Scan for the cell matching the given text and deliver its (x, y) coordinate at center. 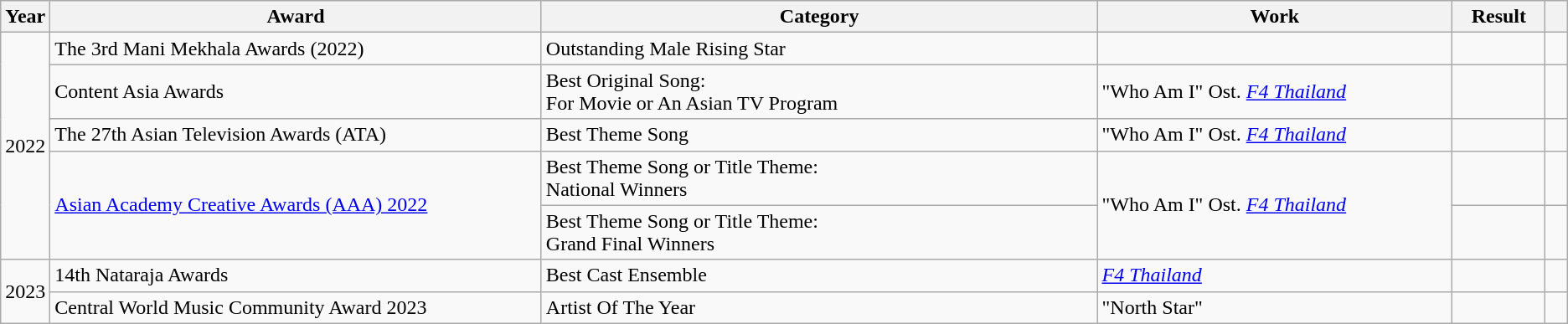
Outstanding Male Rising Star (819, 49)
F4 Thailand (1275, 275)
Best Theme Song or Title Theme:National Winners (819, 177)
Central World Music Community Award 2023 (296, 307)
Asian Academy Creative Awards (AAA) 2022 (296, 205)
2022 (25, 146)
Content Asia Awards (296, 92)
Artist Of The Year (819, 307)
Best Cast Ensemble (819, 275)
2023 (25, 291)
The 3rd Mani Mekhala Awards (2022) (296, 49)
Best Theme Song or Title Theme:Grand Final Winners (819, 233)
Result (1499, 17)
Best Theme Song (819, 135)
Award (296, 17)
Work (1275, 17)
14th Nataraja Awards (296, 275)
Best Original Song:For Movie or An Asian TV Program (819, 92)
Category (819, 17)
The 27th Asian Television Awards (ATA) (296, 135)
Year (25, 17)
"North Star" (1275, 307)
